Extract the (x, y) coordinate from the center of the cell holding the provided text.  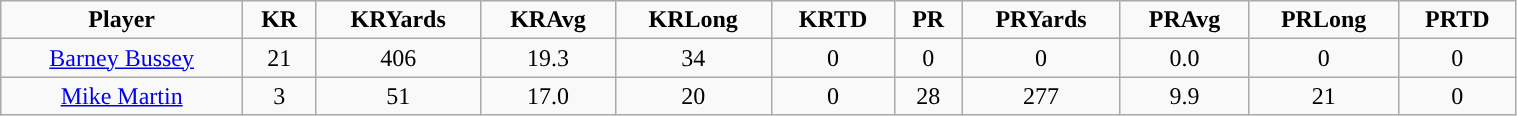
KRAvg (548, 20)
KRLong (693, 20)
KRYards (398, 20)
28 (928, 96)
0.0 (1184, 58)
277 (1042, 96)
34 (693, 58)
PRYards (1042, 20)
PRTD (1458, 20)
KR (280, 20)
Player (122, 20)
17.0 (548, 96)
PRAvg (1184, 20)
Barney Bussey (122, 58)
51 (398, 96)
Mike Martin (122, 96)
19.3 (548, 58)
406 (398, 58)
KRTD (833, 20)
3 (280, 96)
PRLong (1324, 20)
PR (928, 20)
20 (693, 96)
9.9 (1184, 96)
